Return [x, y] of the center of cell containing provided text 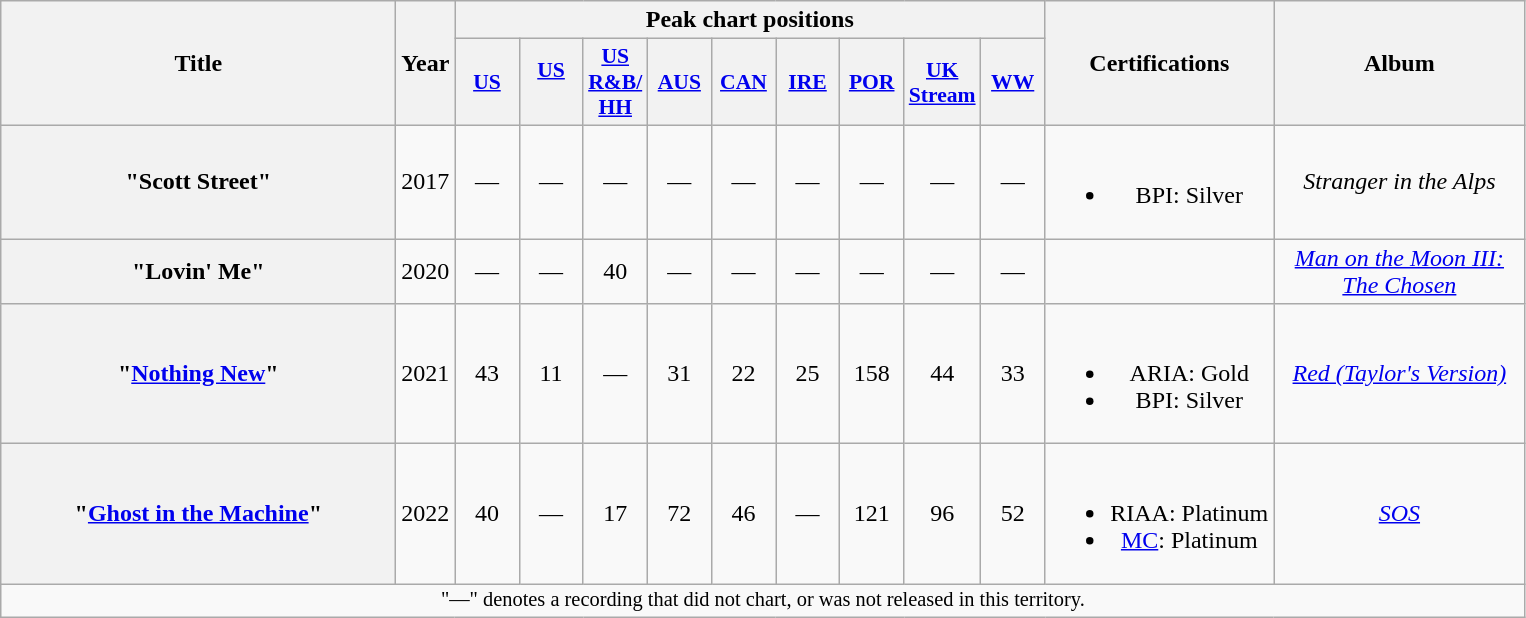
121 [872, 514]
SOS [1400, 514]
158 [872, 374]
72 [679, 514]
2022 [426, 514]
"Ghost in the Machine" [198, 514]
46 [743, 514]
CAN [743, 82]
22 [743, 374]
"Nothing New" [198, 374]
UKStream [942, 82]
31 [679, 374]
25 [808, 374]
Year [426, 64]
2017 [426, 182]
RIAA: PlatinumMC: Platinum [1160, 514]
Album [1400, 64]
Certifications [1160, 64]
11 [551, 374]
17 [615, 514]
Stranger in the Alps [1400, 182]
Man on the Moon III: The Chosen [1400, 270]
POR [872, 82]
Red (Taylor's Version) [1400, 374]
AUS [679, 82]
44 [942, 374]
IRE [808, 82]
2021 [426, 374]
WW [1013, 82]
ARIA: GoldBPI: Silver [1160, 374]
2020 [426, 270]
96 [942, 514]
BPI: Silver [1160, 182]
"Scott Street" [198, 182]
43 [487, 374]
52 [1013, 514]
"Lovin' Me" [198, 270]
USR&B/HH [615, 82]
"—" denotes a recording that did not chart, or was not released in this territory. [763, 601]
Title [198, 64]
Peak chart positions [750, 20]
33 [1013, 374]
